Find where the given text appears and provide that cell's center as (X, Y) coordinate. 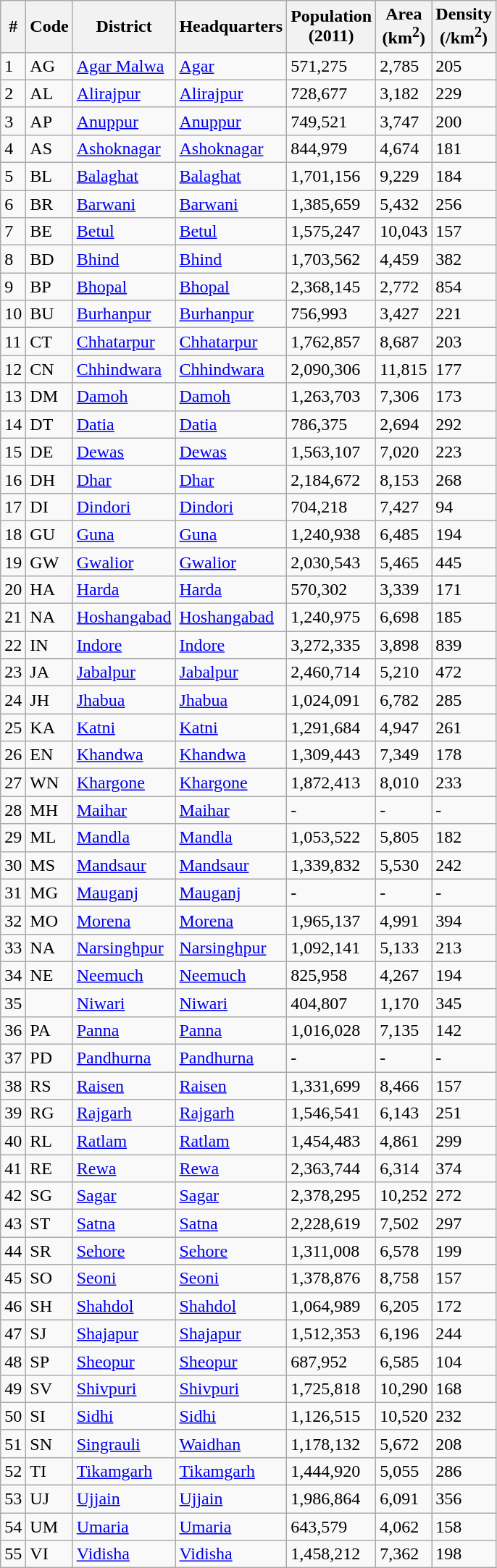
2,460,714 (332, 673)
261 (464, 728)
CN (49, 369)
DM (49, 397)
5,672 (404, 1443)
687,952 (332, 1361)
8 (13, 259)
213 (464, 948)
854 (464, 287)
39 (13, 1113)
2,785 (404, 66)
5,805 (404, 838)
200 (464, 121)
3,182 (404, 93)
2,368,145 (332, 287)
NE (49, 975)
2,030,543 (332, 562)
172 (464, 1306)
1,240,938 (332, 534)
178 (464, 755)
27 (13, 783)
3,898 (404, 645)
7,502 (404, 1223)
1,444,920 (332, 1471)
25 (13, 728)
1 (13, 66)
8,758 (404, 1278)
472 (464, 673)
1,240,975 (332, 617)
18 (13, 534)
33 (13, 948)
AL (49, 93)
1,331,699 (332, 1086)
22 (13, 645)
643,579 (332, 1527)
TI (49, 1471)
5,133 (404, 948)
244 (464, 1333)
DI (49, 507)
BE (49, 232)
Waidhan (231, 1443)
Agar Malwa (124, 66)
13 (13, 397)
5,530 (404, 865)
14 (13, 424)
51 (13, 1443)
1,053,522 (332, 838)
SJ (49, 1333)
SP (49, 1361)
1,291,684 (332, 728)
ML (49, 838)
Agar (231, 66)
MS (49, 865)
6,485 (404, 534)
55 (13, 1554)
7 (13, 232)
16 (13, 479)
1,986,864 (332, 1499)
184 (464, 177)
2,363,744 (332, 1168)
10,043 (404, 232)
24 (13, 700)
6,585 (404, 1361)
46 (13, 1306)
6 (13, 204)
WN (49, 783)
48 (13, 1361)
168 (464, 1388)
Singrauli (124, 1443)
1,725,818 (332, 1388)
2,378,295 (332, 1196)
374 (464, 1168)
JH (49, 700)
JA (49, 673)
5,465 (404, 562)
47 (13, 1333)
BU (49, 314)
382 (464, 259)
1,872,413 (332, 783)
6,314 (404, 1168)
198 (464, 1554)
251 (464, 1113)
19 (13, 562)
221 (464, 314)
SH (49, 1306)
2 (13, 93)
6,196 (404, 1333)
5,432 (404, 204)
1,309,443 (332, 755)
1,016,028 (332, 1030)
104 (464, 1361)
839 (464, 645)
356 (464, 1499)
2,090,306 (332, 369)
SR (49, 1251)
1,762,857 (332, 342)
229 (464, 93)
Density (/km2) (464, 27)
RS (49, 1086)
4,861 (404, 1141)
DE (49, 452)
6,698 (404, 617)
223 (464, 452)
MO (49, 920)
35 (13, 1003)
10,252 (404, 1196)
205 (464, 66)
AS (49, 148)
177 (464, 369)
404,807 (332, 1003)
CT (49, 342)
9 (13, 287)
297 (464, 1223)
MG (49, 893)
1,703,562 (332, 259)
11,815 (404, 369)
RE (49, 1168)
EN (49, 755)
1,126,515 (332, 1416)
185 (464, 617)
SO (49, 1278)
7,349 (404, 755)
6,578 (404, 1251)
1,178,132 (332, 1443)
570,302 (332, 589)
34 (13, 975)
8,466 (404, 1086)
445 (464, 562)
1,311,008 (332, 1251)
28 (13, 810)
SI (49, 1416)
SG (49, 1196)
182 (464, 838)
PD (49, 1058)
BR (49, 204)
292 (464, 424)
7,020 (404, 452)
PA (49, 1030)
2,694 (404, 424)
171 (464, 589)
4,267 (404, 975)
2,184,672 (332, 479)
23 (13, 673)
SN (49, 1443)
AG (49, 66)
37 (13, 1058)
50 (13, 1416)
1,701,156 (332, 177)
6,782 (404, 700)
29 (13, 838)
ST (49, 1223)
286 (464, 1471)
GW (49, 562)
32 (13, 920)
15 (13, 452)
1,546,541 (332, 1113)
4,991 (404, 920)
Area (km2) (404, 27)
199 (464, 1251)
704,218 (332, 507)
8,153 (404, 479)
District (124, 27)
1,458,212 (332, 1554)
8,010 (404, 783)
6,091 (404, 1499)
7,135 (404, 1030)
749,521 (332, 121)
UJ (49, 1499)
4,674 (404, 148)
6,205 (404, 1306)
1,064,989 (332, 1306)
4,459 (404, 259)
571,275 (332, 66)
7,306 (404, 397)
UM (49, 1527)
1,024,091 (332, 700)
142 (464, 1030)
10,290 (404, 1388)
345 (464, 1003)
6,143 (404, 1113)
40 (13, 1141)
1,263,703 (332, 397)
52 (13, 1471)
44 (13, 1251)
1,378,876 (332, 1278)
VI (49, 1554)
5,210 (404, 673)
299 (464, 1141)
HA (49, 589)
5,055 (404, 1471)
242 (464, 865)
31 (13, 893)
1,385,659 (332, 204)
41 (13, 1168)
786,375 (332, 424)
1,563,107 (332, 452)
1,092,141 (332, 948)
4 (13, 148)
53 (13, 1499)
181 (464, 148)
MH (49, 810)
20 (13, 589)
728,677 (332, 93)
BL (49, 177)
38 (13, 1086)
Headquarters (231, 27)
173 (464, 397)
IN (49, 645)
RL (49, 1141)
49 (13, 1388)
1,339,832 (332, 865)
94 (464, 507)
RG (49, 1113)
1,454,483 (332, 1141)
GU (49, 534)
1,965,137 (332, 920)
1,512,353 (332, 1333)
11 (13, 342)
825,958 (332, 975)
42 (13, 1196)
8,687 (404, 342)
SV (49, 1388)
17 (13, 507)
DH (49, 479)
3 (13, 121)
5 (13, 177)
394 (464, 920)
208 (464, 1443)
30 (13, 865)
3,747 (404, 121)
4,062 (404, 1527)
12 (13, 369)
285 (464, 700)
BD (49, 259)
233 (464, 783)
268 (464, 479)
KA (49, 728)
9,229 (404, 177)
45 (13, 1278)
54 (13, 1527)
10 (13, 314)
7,362 (404, 1554)
256 (464, 204)
26 (13, 755)
BP (49, 287)
3,427 (404, 314)
2,772 (404, 287)
# (13, 27)
3,272,335 (332, 645)
2,228,619 (332, 1223)
3,339 (404, 589)
10,520 (404, 1416)
36 (13, 1030)
232 (464, 1416)
203 (464, 342)
4,947 (404, 728)
Code (49, 27)
DT (49, 424)
AP (49, 121)
844,979 (332, 148)
272 (464, 1196)
43 (13, 1223)
756,993 (332, 314)
21 (13, 617)
1,575,247 (332, 232)
158 (464, 1527)
Population (2011) (332, 27)
1,170 (404, 1003)
7,427 (404, 507)
